Determine the (X, Y) coordinate at the center of the cell enclosing the given text.  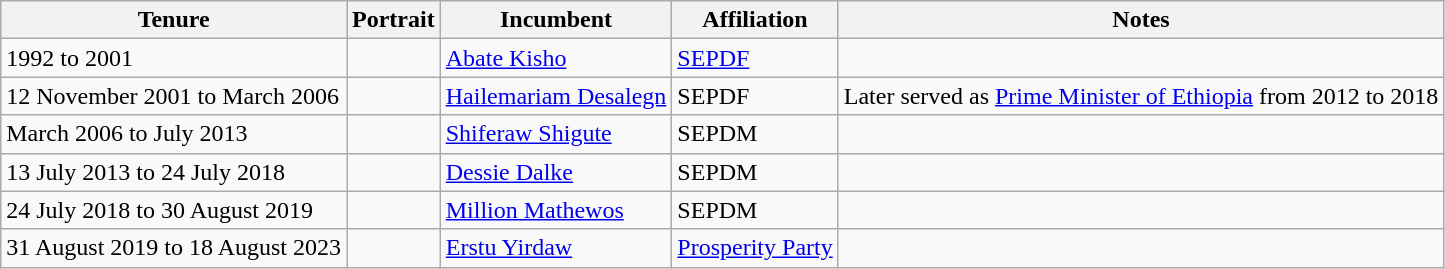
Prosperity Party (755, 248)
Notes (1141, 20)
Abate Kisho (556, 58)
Affiliation (755, 20)
31 August 2019 to 18 August 2023 (174, 248)
12 November 2001 to March 2006 (174, 96)
Tenure (174, 20)
Portrait (394, 20)
1992 to 2001 (174, 58)
March 2006 to July 2013 (174, 134)
Erstu Yirdaw (556, 248)
Incumbent (556, 20)
Dessie Dalke (556, 172)
13 July 2013 to 24 July 2018 (174, 172)
Hailemariam Desalegn (556, 96)
Shiferaw Shigute (556, 134)
Million Mathewos (556, 210)
24 July 2018 to 30 August 2019 (174, 210)
Later served as Prime Minister of Ethiopia from 2012 to 2018 (1141, 96)
